Extract the (x, y) coordinate from the center of the cell holding the provided text.  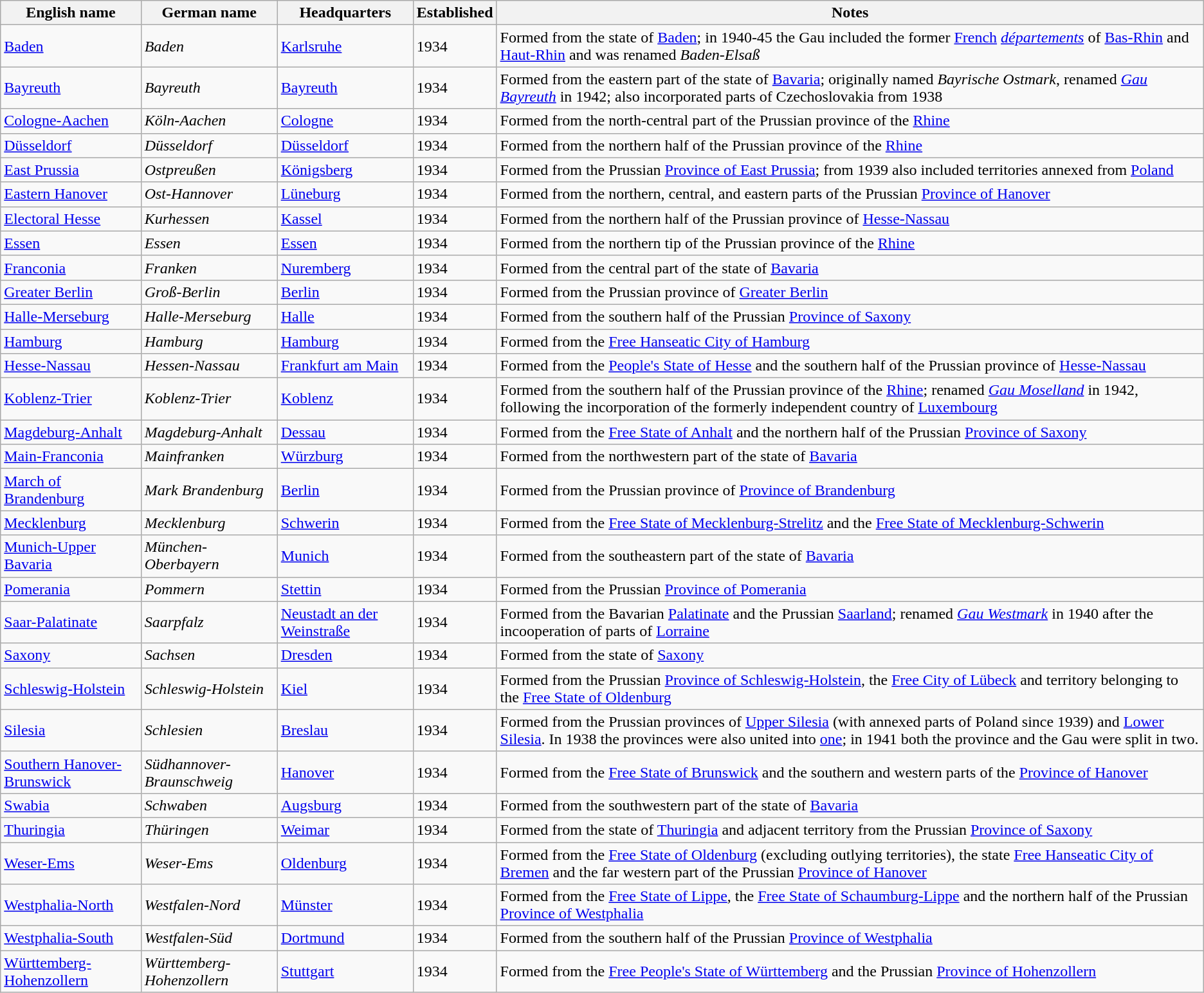
March of Brandenburg (71, 490)
Formed from the Prussian Province of East Prussia; from 1939 also included territories annexed from Poland (850, 170)
Formed from the Prussian province of Province of Brandenburg (850, 490)
Silesia (71, 731)
Kurhessen (209, 219)
Nuremberg (345, 268)
Main-Franconia (71, 457)
Formed from the Free State of Lippe, the Free State of Schaumburg-Lippe and the northern half of the Prussian Province of Westphalia (850, 906)
Kiel (345, 688)
Formed from the southern half of the Prussian Province of Westphalia (850, 938)
Hesse-Nassau (71, 366)
Formed from the northern half of the Prussian province of the Rhine (850, 145)
Schwerin (345, 523)
English name (71, 13)
Köln-Aachen (209, 121)
Dresden (345, 655)
Westphalia-South (71, 938)
Formed from the state of Thuringia and adjacent territory from the Prussian Province of Saxony (850, 830)
Stuttgart (345, 971)
Saarpfalz (209, 623)
Formed from the Bavarian Palatinate and the Prussian Saarland; renamed Gau Westmark in 1940 after the incooperation of parts of Lorraine (850, 623)
Westfalen-Süd (209, 938)
Formed from the Free State of Brunswick and the southern and western parts of the Province of Hanover (850, 772)
Halle (345, 316)
Formed from the Free State of Anhalt and the northern half of the Prussian Province of Saxony (850, 432)
Munich (345, 556)
Würzburg (345, 457)
Cologne-Aachen (71, 121)
Koblenz (345, 399)
Dortmund (345, 938)
Formed from the Free Hanseatic City of Hamburg (850, 342)
Cologne (345, 121)
Hanover (345, 772)
Dessau (345, 432)
Formed from the central part of the state of Bavaria (850, 268)
Formed from the Free People's State of Württemberg and the Prussian Province of Hohenzollern (850, 971)
Königsberg (345, 170)
Formed from the state of Saxony (850, 655)
Südhannover-Braunschweig (209, 772)
Westfalen-Nord (209, 906)
East Prussia (71, 170)
Breslau (345, 731)
Mainfranken (209, 457)
Stettin (345, 589)
Formed from the Prussian province of Greater Berlin (850, 292)
Formed from the southwestern part of the state of Bavaria (850, 805)
Established (455, 13)
Formed from the state of Baden; in 1940-45 the Gau included the former French départements of Bas-Rhin and Haut-Rhin and was renamed Baden-Elsaß (850, 46)
Formed from the northern half of the Prussian province of Hesse-Nassau (850, 219)
Southern Hanover-Brunswick (71, 772)
Eastern Hanover (71, 194)
Formed from the southeastern part of the state of Bavaria (850, 556)
Headquarters (345, 13)
Formed from the Prussian Province of Pomerania (850, 589)
Neustadt an der Weinstraße (345, 623)
Ost-Hannover (209, 194)
Formed from the Prussian Province of Schleswig-Holstein, the Free City of Lübeck and territory belonging to the Free State of Oldenburg (850, 688)
Formed from the Free State of Mecklenburg-Strelitz and the Free State of Mecklenburg-Schwerin (850, 523)
Formed from the northwestern part of the state of Bavaria (850, 457)
Saxony (71, 655)
Pomerania (71, 589)
Saar-Palatinate (71, 623)
Weimar (345, 830)
Formed from the north-central part of the Prussian province of the Rhine (850, 121)
Ostpreußen (209, 170)
Hessen-Nassau (209, 366)
Formed from the northern tip of the Prussian province of the Rhine (850, 243)
Lüneburg (345, 194)
Groß-Berlin (209, 292)
Formed from the southern half of the Prussian Province of Saxony (850, 316)
Electoral Hesse (71, 219)
Pommern (209, 589)
München-Oberbayern (209, 556)
Augsburg (345, 805)
Mark Brandenburg (209, 490)
Karlsruhe (345, 46)
Thüringen (209, 830)
Kassel (345, 219)
Thuringia (71, 830)
Schwaben (209, 805)
Greater Berlin (71, 292)
Schlesien (209, 731)
Westphalia-North (71, 906)
Franconia (71, 268)
Swabia (71, 805)
Formed from the northern, central, and eastern parts of the Prussian Province of Hanover (850, 194)
Münster (345, 906)
Sachsen (209, 655)
German name (209, 13)
Notes (850, 13)
Formed from the People's State of Hesse and the southern half of the Prussian province of Hesse-Nassau (850, 366)
Franken (209, 268)
Oldenburg (345, 863)
Munich-Upper Bavaria (71, 556)
Frankfurt am Main (345, 366)
